Find where the given text appears and provide that cell's center as (x, y) coordinate. 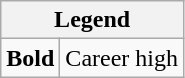
Bold (30, 58)
Legend (92, 20)
Career high (122, 58)
